Find where the given text appears and provide that cell's center as [X, Y] coordinate. 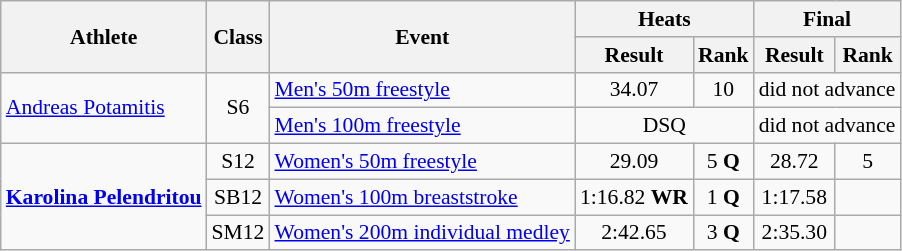
Andreas Potamitis [104, 108]
5 Q [724, 162]
Final [828, 19]
SM12 [238, 233]
Women's 50m freestyle [422, 162]
Karolina Pelendritou [104, 198]
5 [868, 162]
Event [422, 36]
Women's 200m individual medley [422, 233]
Men's 100m freestyle [422, 126]
Athlete [104, 36]
DSQ [664, 126]
1:17.58 [794, 197]
29.09 [634, 162]
28.72 [794, 162]
2:35.30 [794, 233]
1:16.82 WR [634, 197]
10 [724, 90]
3 Q [724, 233]
Men's 50m freestyle [422, 90]
SB12 [238, 197]
2:42.65 [634, 233]
S6 [238, 108]
Heats [664, 19]
S12 [238, 162]
Class [238, 36]
Women's 100m breaststroke [422, 197]
34.07 [634, 90]
1 Q [724, 197]
